For the text-containing cell, return its midpoint in (X, Y) coordinate format. 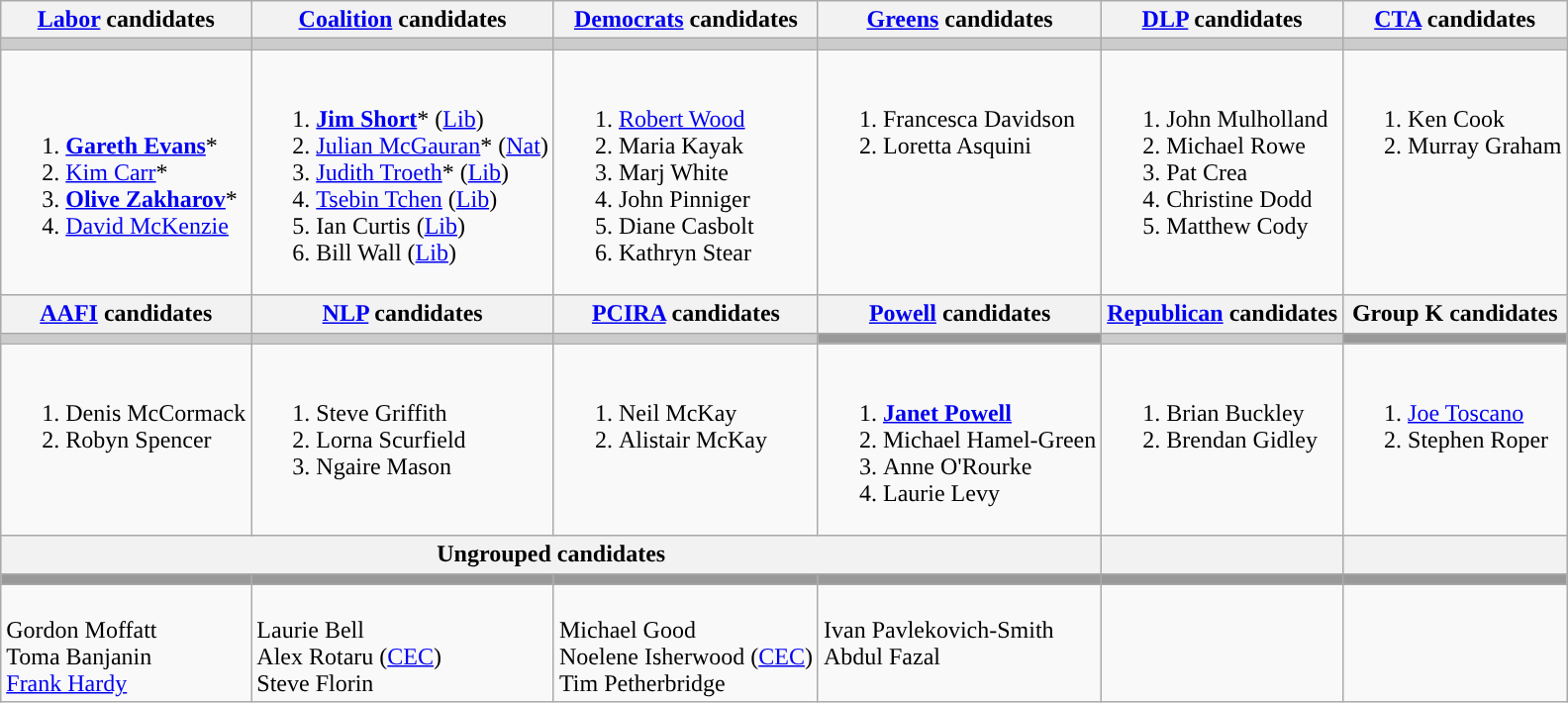
Denis McCormackRobyn Spencer (127, 440)
Republican candidates (1223, 314)
Coalition candidates (403, 20)
Steve GriffithLorna ScurfieldNgaire Mason (403, 440)
Joe ToscanoStephen Roper (1455, 440)
Group K candidates (1455, 314)
Neil McKayAlistair McKay (685, 440)
Ken CookMurray Graham (1455, 172)
Jim Short* (Lib)Julian McGauran* (Nat)Judith Troeth* (Lib)Tsebin Tchen (Lib)Ian Curtis (Lib)Bill Wall (Lib) (403, 172)
NLP candidates (403, 314)
Gareth Evans*Kim Carr*Olive Zakharov*David McKenzie (127, 172)
Brian BuckleyBrendan Gidley (1223, 440)
Ungrouped candidates (551, 554)
Labor candidates (127, 20)
John MulhollandMichael RowePat CreaChristine DoddMatthew Cody (1223, 172)
AAFI candidates (127, 314)
Robert WoodMaria KayakMarj WhiteJohn PinnigerDiane CasboltKathryn Stear (685, 172)
PCIRA candidates (685, 314)
Powell candidates (959, 314)
Francesca DavidsonLoretta Asquini (959, 172)
Democrats candidates (685, 20)
Janet PowellMichael Hamel-GreenAnne O'RourkeLaurie Levy (959, 440)
Gordon Moffatt Toma Banjanin Frank Hardy (127, 644)
Ivan Pavlekovich-Smith Abdul Fazal (959, 644)
Michael Good Noelene Isherwood (CEC) Tim Petherbridge (685, 644)
DLP candidates (1223, 20)
Laurie Bell Alex Rotaru (CEC) Steve Florin (403, 644)
CTA candidates (1455, 20)
Greens candidates (959, 20)
